Pinpoint the cell where the given text exists, returning its [x, y] midpoint coordinate. 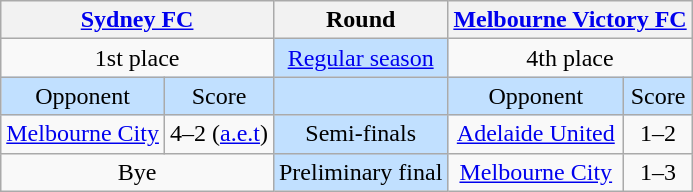
Adelaide United [536, 134]
Bye [138, 172]
Semi-finals [360, 134]
Round [360, 20]
4th place [570, 58]
Preliminary final [360, 172]
Regular season [360, 58]
1–2 [658, 134]
1st place [138, 58]
4–2 (a.e.t) [218, 134]
1–3 [658, 172]
Sydney FC [138, 20]
Melbourne Victory FC [570, 20]
